Detect which cell encompasses the target text, then output its (x, y) center coordinate. 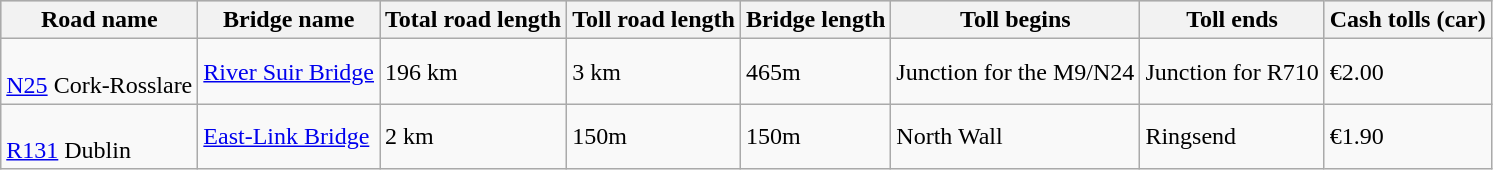
Toll road length (654, 20)
196 km (474, 72)
Cash tolls (car) (1408, 20)
Toll ends (1232, 20)
465m (815, 72)
3 km (654, 72)
Ringsend (1232, 136)
R131 Dublin (100, 136)
€1.90 (1408, 136)
Junction for R710 (1232, 72)
2 km (474, 136)
North Wall (1016, 136)
N25 Cork-Rosslare (100, 72)
River Suir Bridge (289, 72)
East-Link Bridge (289, 136)
Junction for the M9/N24 (1016, 72)
Toll begins (1016, 20)
Bridge name (289, 20)
Bridge length (815, 20)
Road name (100, 20)
€2.00 (1408, 72)
Total road length (474, 20)
